Return (x, y) of the center of cell containing provided text 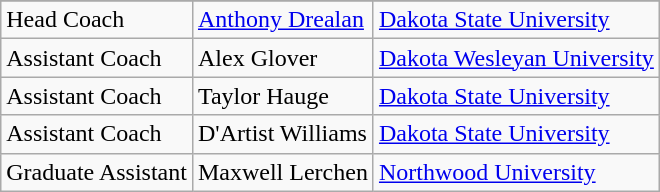
Graduate Assistant (97, 172)
Maxwell Lerchen (282, 172)
Alex Glover (282, 58)
Dakota Wesleyan University (516, 58)
Head Coach (97, 20)
D'Artist Williams (282, 134)
Anthony Drealan (282, 20)
Taylor Hauge (282, 96)
Northwood University (516, 172)
